Return the [x, y] coordinate for the center point of the cell that contains the specified text.  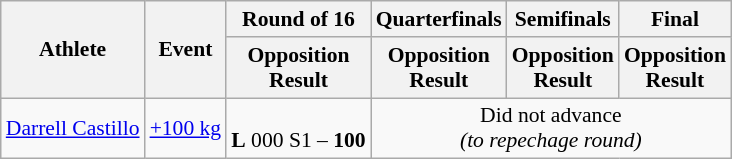
L 000 S1 – 100 [298, 128]
Athlete [73, 50]
Darrell Castillo [73, 128]
Quarterfinals [439, 19]
+100 kg [186, 128]
Event [186, 50]
Final [675, 19]
Semifinals [563, 19]
Round of 16 [298, 19]
Did not advance(to repechage round) [551, 128]
